Return [X, Y] of the center of cell containing provided text 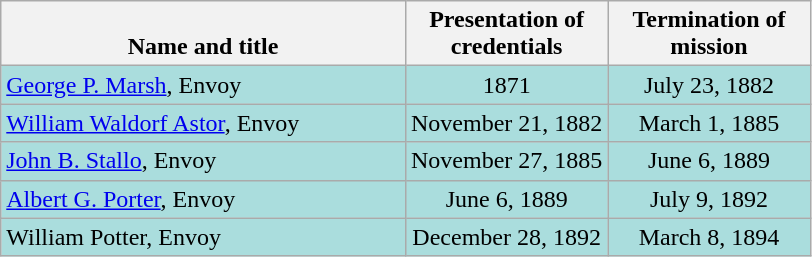
Presentation ofcredentials [506, 34]
November 21, 1882 [506, 123]
November 27, 1885 [506, 161]
1871 [506, 85]
March 1, 1885 [709, 123]
John B. Stallo, Envoy [204, 161]
Termination ofmission [709, 34]
December 28, 1892 [506, 237]
William Potter, Envoy [204, 237]
Albert G. Porter, Envoy [204, 199]
Name and title [204, 34]
George P. Marsh, Envoy [204, 85]
July 9, 1892 [709, 199]
July 23, 1882 [709, 85]
William Waldorf Astor, Envoy [204, 123]
March 8, 1894 [709, 237]
